Return (x, y) of the center of cell containing provided text 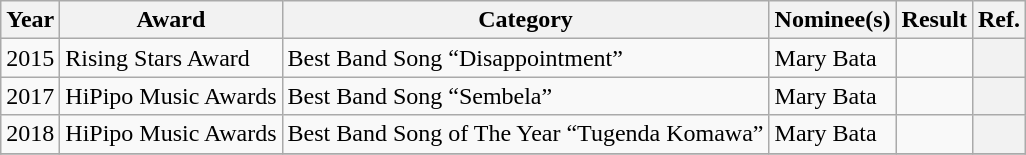
2017 (30, 96)
Category (526, 20)
Nominee(s) (832, 20)
Award (171, 20)
Ref. (998, 20)
Best Band Song of The Year “Tugenda Komawa” (526, 134)
Best Band Song “Disappointment” (526, 58)
2018 (30, 134)
Rising Stars Award (171, 58)
2015 (30, 58)
Best Band Song “Sembela” (526, 96)
Year (30, 20)
Result (934, 20)
